Search for the cell housing the specified text and yield its (X, Y) center coordinate. 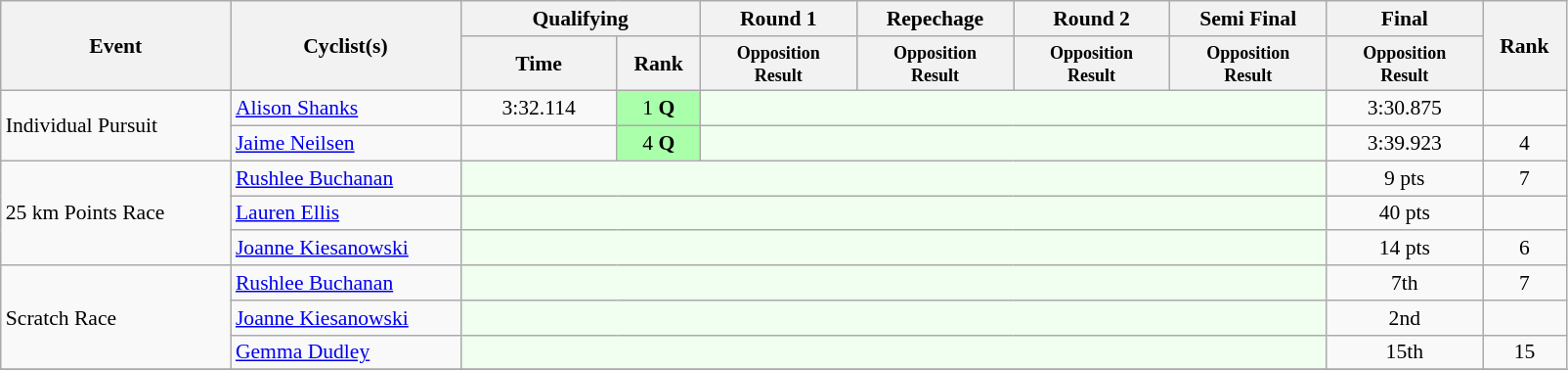
4 Q (659, 144)
9 pts (1405, 178)
25 km Points Race (115, 213)
Semi Final (1248, 19)
3:39.923 (1405, 144)
Individual Pursuit (115, 125)
Cyclist(s) (346, 46)
Alison Shanks (346, 109)
Lauren Ellis (346, 213)
7th (1405, 283)
Round 2 (1091, 19)
Jaime Neilsen (346, 144)
4 (1525, 144)
15 (1525, 352)
40 pts (1405, 213)
Time (539, 64)
Final (1405, 19)
3:30.875 (1405, 109)
Event (115, 46)
14 pts (1405, 249)
Gemma Dudley (346, 352)
Qualifying (581, 19)
Repechage (935, 19)
3:32.114 (539, 109)
1 Q (659, 109)
Scratch Race (115, 317)
6 (1525, 249)
Round 1 (778, 19)
15th (1405, 352)
2nd (1405, 318)
